Extract the (x, y) coordinate from the center of the cell holding the provided text.  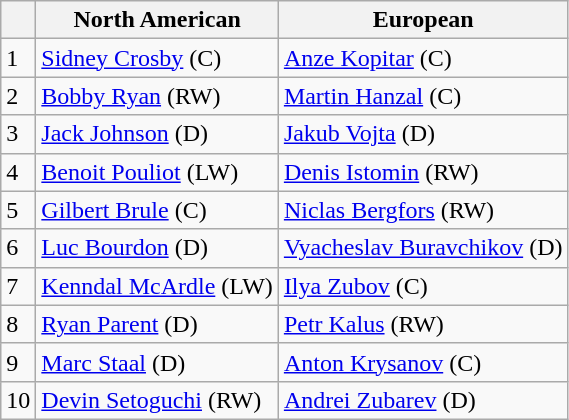
Denis Istomin (RW) (423, 172)
Petr Kalus (RW) (423, 324)
Martin Hanzal (C) (423, 96)
Devin Setoguchi (RW) (158, 400)
Ilya Zubov (C) (423, 286)
9 (18, 362)
4 (18, 172)
10 (18, 400)
Kenndal McArdle (LW) (158, 286)
Niclas Bergfors (RW) (423, 210)
7 (18, 286)
2 (18, 96)
European (423, 20)
Ryan Parent (D) (158, 324)
Marc Staal (D) (158, 362)
6 (18, 248)
5 (18, 210)
Luc Bourdon (D) (158, 248)
1 (18, 58)
Benoit Pouliot (LW) (158, 172)
Bobby Ryan (RW) (158, 96)
8 (18, 324)
3 (18, 134)
Jack Johnson (D) (158, 134)
Anze Kopitar (C) (423, 58)
Jakub Vojta (D) (423, 134)
Gilbert Brule (C) (158, 210)
Vyacheslav Buravchikov (D) (423, 248)
Andrei Zubarev (D) (423, 400)
Anton Krysanov (C) (423, 362)
North American (158, 20)
Sidney Crosby (C) (158, 58)
